From the cell containing the given text, extract its center point as (x, y) coordinate. 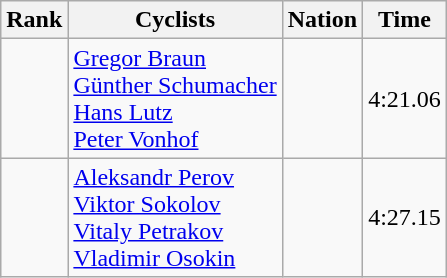
Gregor BraunGünther SchumacherHans LutzPeter Vonhof (175, 98)
4:27.15 (405, 218)
Nation (322, 20)
Rank (34, 20)
Time (405, 20)
4:21.06 (405, 98)
Cyclists (175, 20)
Aleksandr PerovViktor SokolovVitaly PetrakovVladimir Osokin (175, 218)
